Pinpoint the cell where the given text exists, returning its [x, y] midpoint coordinate. 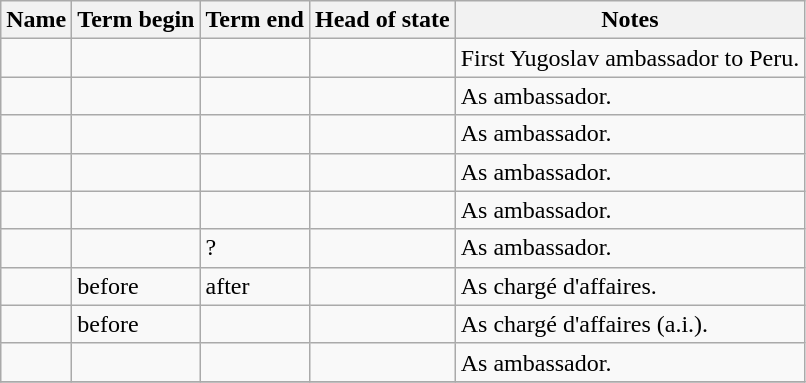
Notes [630, 20]
Name [36, 20]
Head of state [382, 20]
? [255, 248]
Term end [255, 20]
First Yugoslav ambassador to Peru. [630, 58]
Term begin [136, 20]
As chargé d'affaires. [630, 286]
after [255, 286]
As chargé d'affaires (a.i.). [630, 324]
